Search for the cell housing the specified text and yield its [x, y] center coordinate. 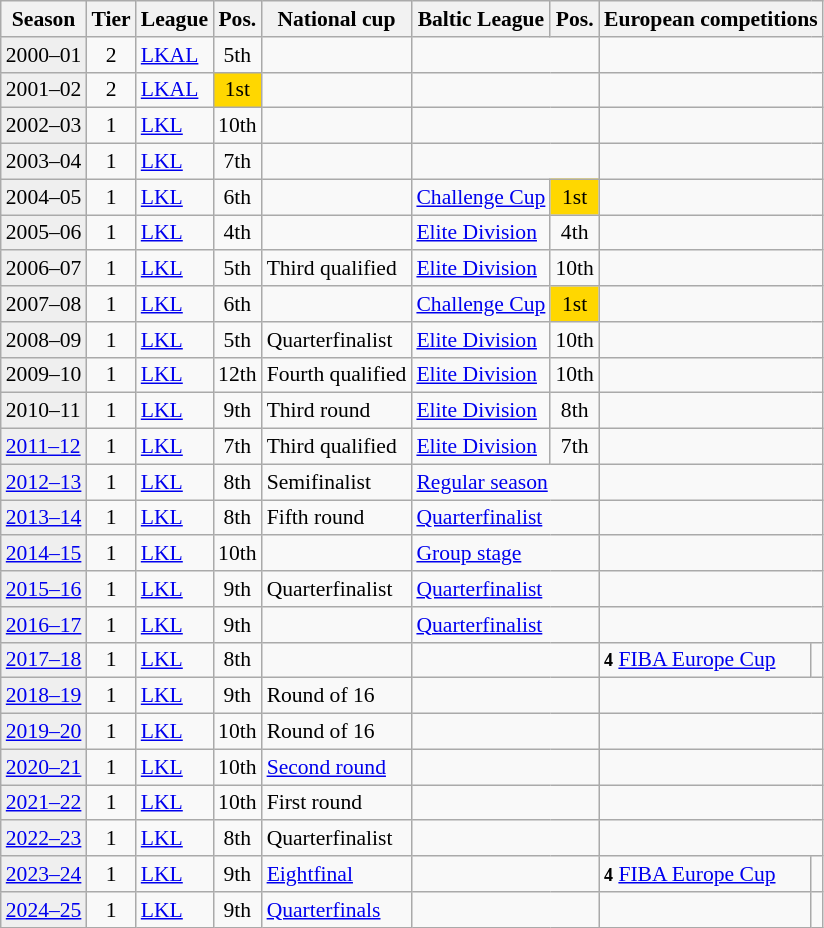
2006–07 [44, 269]
Season [44, 19]
2004–05 [44, 197]
2012–13 [44, 482]
2019–20 [44, 732]
2011–12 [44, 447]
Regular season [505, 482]
Semifinalist [337, 482]
2017–18 [44, 660]
Third round [337, 411]
League [174, 19]
2003–04 [44, 162]
2013–14 [44, 518]
2024–25 [44, 910]
First round [337, 803]
2018–19 [44, 696]
12th [238, 375]
Baltic League [480, 19]
2020–21 [44, 767]
2005–06 [44, 233]
Group stage [505, 554]
National cup [337, 19]
Eightfinal [337, 874]
2014–15 [44, 554]
Quarterfinals [337, 910]
2002–03 [44, 126]
2021–22 [44, 803]
2007–08 [44, 304]
Fourth qualified [337, 375]
2016–17 [44, 625]
2010–11 [44, 411]
2008–09 [44, 340]
European competitions [711, 19]
2023–24 [44, 874]
2022–23 [44, 839]
2001–02 [44, 90]
Tier [110, 19]
Second round [337, 767]
2000–01 [44, 55]
2015–16 [44, 589]
2009–10 [44, 375]
Fifth round [337, 518]
